Search for the cell housing the specified text and yield its [X, Y] center coordinate. 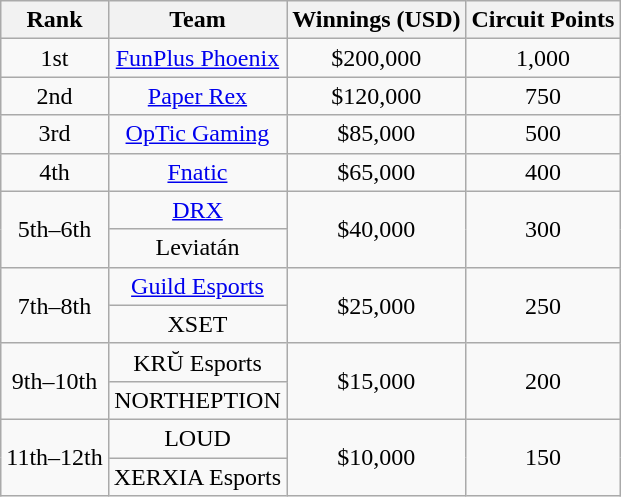
LOUD [197, 438]
250 [543, 305]
XSET [197, 324]
XERXIA Esports [197, 477]
9th–10th [55, 381]
$25,000 [376, 305]
NORTHEPTION [197, 400]
Guild Esports [197, 286]
Rank [55, 20]
2nd [55, 96]
$120,000 [376, 96]
300 [543, 229]
500 [543, 134]
11th–12th [55, 457]
400 [543, 172]
Winnings (USD) [376, 20]
$65,000 [376, 172]
Fnatic [197, 172]
OpTic Gaming [197, 134]
KRŬ Esports [197, 362]
7th–8th [55, 305]
Paper Rex [197, 96]
$10,000 [376, 457]
150 [543, 457]
$40,000 [376, 229]
$200,000 [376, 58]
1,000 [543, 58]
750 [543, 96]
4th [55, 172]
5th–6th [55, 229]
$85,000 [376, 134]
200 [543, 381]
FunPlus Phoenix [197, 58]
$15,000 [376, 381]
Team [197, 20]
DRX [197, 210]
3rd [55, 134]
Circuit Points [543, 20]
Leviatán [197, 248]
1st [55, 58]
